Capture the cell that displays the provided text and extract its (X, Y) central coordinate. 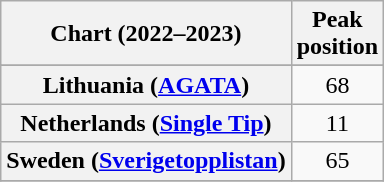
11 (337, 123)
68 (337, 85)
Chart (2022–2023) (146, 34)
Lithuania (AGATA) (146, 85)
Sweden (Sverigetopplistan) (146, 161)
Peakposition (337, 34)
Netherlands (Single Tip) (146, 123)
65 (337, 161)
